Output the (X, Y) coordinate of the center of the cell containing the given text.  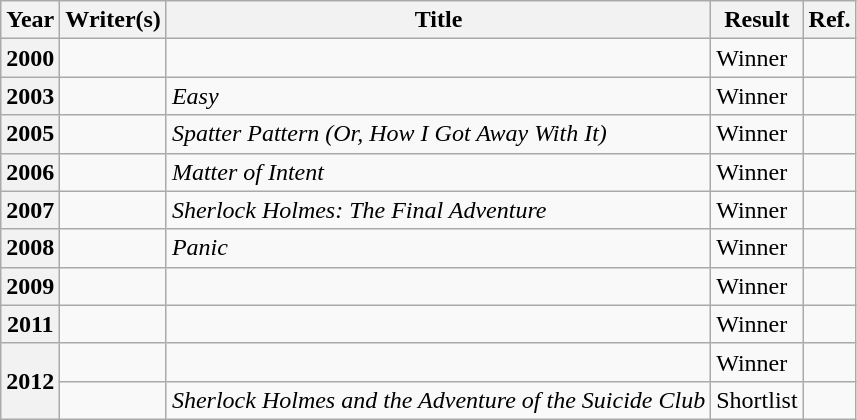
2012 (30, 381)
2000 (30, 58)
2009 (30, 286)
2003 (30, 96)
Year (30, 20)
Sherlock Holmes and the Adventure of the Suicide Club (438, 400)
Ref. (830, 20)
Panic (438, 248)
Shortlist (757, 400)
2011 (30, 324)
Writer(s) (114, 20)
Title (438, 20)
Matter of Intent (438, 172)
2006 (30, 172)
Result (757, 20)
Easy (438, 96)
Spatter Pattern (Or, How I Got Away With It) (438, 134)
2007 (30, 210)
Sherlock Holmes: The Final Adventure (438, 210)
2008 (30, 248)
2005 (30, 134)
